Extract the [X, Y] coordinate from the center of the cell holding the provided text.  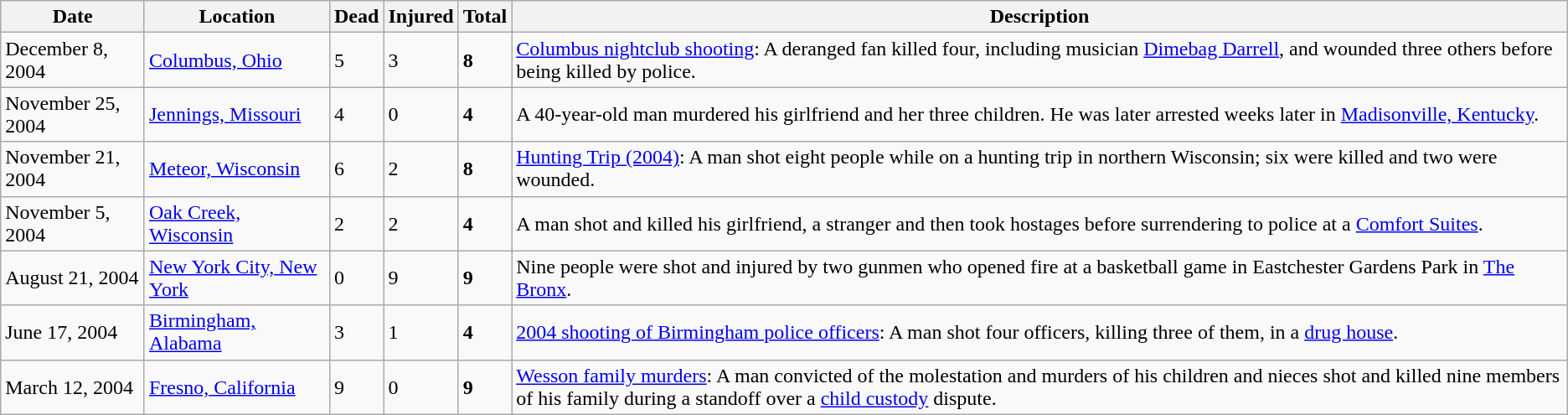
November 25, 2004 [73, 114]
Injured [420, 17]
New York City, New York [236, 278]
Nine people were shot and injured by two gunmen who opened fire at a basketball game in Eastchester Gardens Park in The Bronx. [1040, 278]
December 8, 2004 [73, 60]
Columbus, Ohio [236, 60]
Fresno, California [236, 387]
Location [236, 17]
August 21, 2004 [73, 278]
Description [1040, 17]
Hunting Trip (2004): A man shot eight people while on a hunting trip in northern Wisconsin; six were killed and two were wounded. [1040, 169]
1 [420, 332]
2004 shooting of Birmingham police officers: A man shot four officers, killing three of them, in a drug house. [1040, 332]
March 12, 2004 [73, 387]
November 5, 2004 [73, 223]
A man shot and killed his girlfriend, a stranger and then took hostages before surrendering to police at a Comfort Suites. [1040, 223]
5 [356, 60]
Birmingham, Alabama [236, 332]
June 17, 2004 [73, 332]
Meteor, Wisconsin [236, 169]
Oak Creek, Wisconsin [236, 223]
Date [73, 17]
Total [485, 17]
Jennings, Missouri [236, 114]
November 21, 2004 [73, 169]
6 [356, 169]
Dead [356, 17]
A 40-year-old man murdered his girlfriend and her three children. He was later arrested weeks later in Madisonville, Kentucky. [1040, 114]
Columbus nightclub shooting: A deranged fan killed four, including musician Dimebag Darrell, and wounded three others before being killed by police. [1040, 60]
